Provide the [X, Y] coordinate of the cell's center where the given text is located.  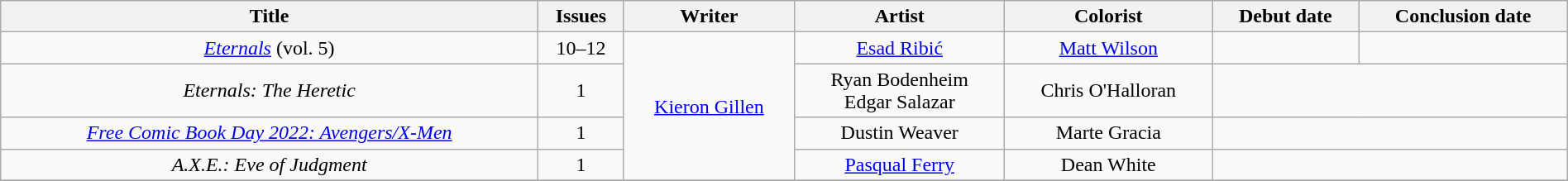
Eternals: The Heretic [270, 91]
Title [270, 17]
Writer [709, 17]
A.X.E.: Eve of Judgment [270, 164]
10–12 [581, 48]
Marte Gracia [1108, 133]
Issues [581, 17]
Conclusion date [1463, 17]
Esad Ribić [900, 48]
Dustin Weaver [900, 133]
Debut date [1285, 17]
Matt Wilson [1108, 48]
Chris O'Halloran [1108, 91]
Colorist [1108, 17]
Ryan Bodenheim Edgar Salazar [900, 91]
Free Comic Book Day 2022: Avengers/X-Men [270, 133]
Kieron Gillen [709, 106]
Eternals (vol. 5) [270, 48]
Dean White [1108, 164]
Pasqual Ferry [900, 164]
Artist [900, 17]
